Output the (X, Y) coordinate of the center of the cell containing the given text.  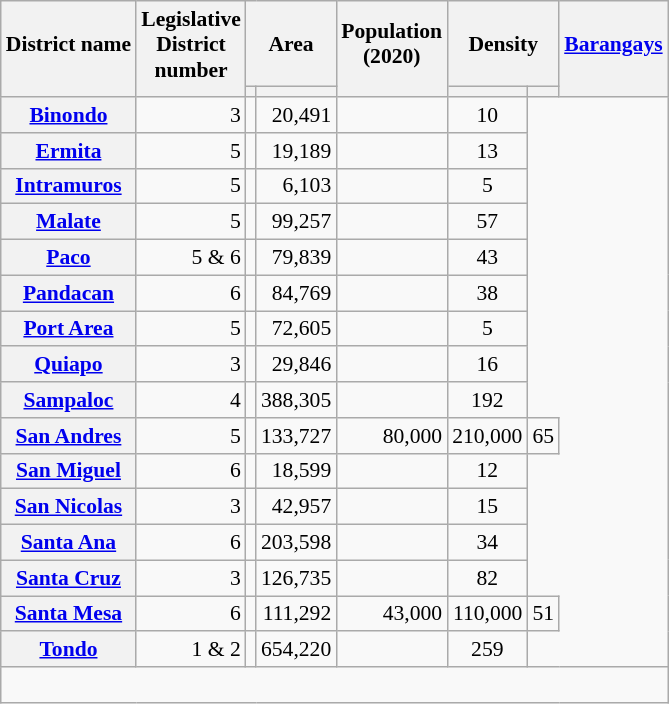
Barangays (613, 44)
LegislativeDistrictnumber (191, 44)
126,735 (296, 578)
4 (191, 400)
Area (291, 44)
1 & 2 (191, 649)
Density (503, 44)
12 (487, 471)
Port Area (68, 328)
29,846 (296, 364)
388,305 (296, 400)
79,839 (296, 257)
19,189 (296, 150)
80,000 (392, 435)
43 (487, 257)
43,000 (392, 614)
99,257 (296, 222)
38 (487, 293)
84,769 (296, 293)
Ermita (68, 150)
10 (487, 115)
16 (487, 364)
192 (487, 400)
San Miguel (68, 471)
15 (487, 507)
82 (487, 578)
20,491 (296, 115)
65 (543, 435)
57 (487, 222)
13 (487, 150)
Santa Cruz (68, 578)
Santa Ana (68, 542)
111,292 (296, 614)
133,727 (296, 435)
51 (543, 614)
6,103 (296, 186)
34 (487, 542)
654,220 (296, 649)
259 (487, 649)
Sampaloc (68, 400)
Pandacan (68, 293)
Intramuros (68, 186)
Binondo (68, 115)
District name (68, 44)
San Andres (68, 435)
110,000 (487, 614)
18,599 (296, 471)
Malate (68, 222)
Santa Mesa (68, 614)
Quiapo (68, 364)
Tondo (68, 649)
203,598 (296, 542)
5 & 6 (191, 257)
72,605 (296, 328)
Paco (68, 257)
42,957 (296, 507)
Population(2020) (392, 44)
San Nicolas (68, 507)
210,000 (487, 435)
